Search for the cell housing the specified text and yield its (X, Y) center coordinate. 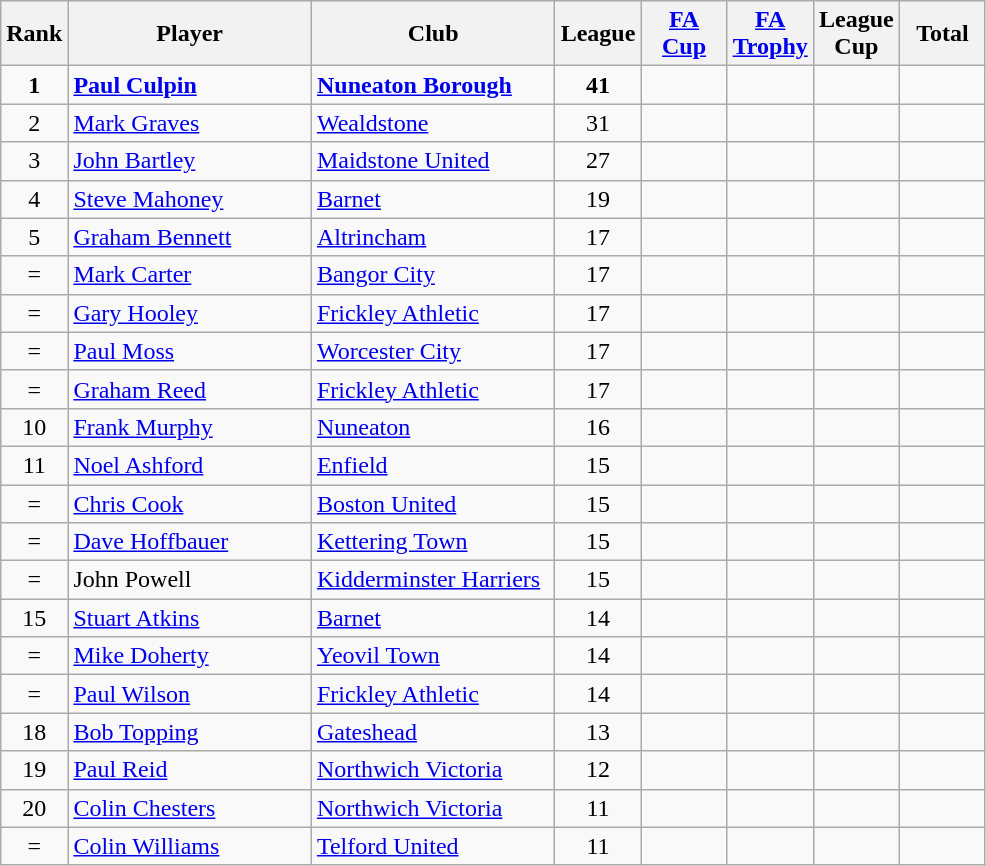
Frank Murphy (190, 427)
Paul Culpin (190, 85)
FA Trophy (770, 34)
Yeovil Town (433, 656)
Chris Cook (190, 503)
41 (598, 85)
Maidstone United (433, 161)
18 (34, 732)
16 (598, 427)
3 (34, 161)
Player (190, 34)
FA Cup (684, 34)
Mark Carter (190, 275)
Wealdstone (433, 123)
Club (433, 34)
13 (598, 732)
Mark Graves (190, 123)
Telford United (433, 846)
Graham Bennett (190, 237)
Boston United (433, 503)
Gary Hooley (190, 313)
League Cup (856, 34)
5 (34, 237)
12 (598, 770)
Dave Hoffbauer (190, 542)
Total (942, 34)
Enfield (433, 465)
Colin Williams (190, 846)
2 (34, 123)
27 (598, 161)
Paul Wilson (190, 694)
League (598, 34)
Altrincham (433, 237)
Kettering Town (433, 542)
Paul Moss (190, 351)
4 (34, 199)
Graham Reed (190, 389)
Nuneaton Borough (433, 85)
Colin Chesters (190, 808)
Noel Ashford (190, 465)
Nuneaton (433, 427)
Mike Doherty (190, 656)
20 (34, 808)
Steve Mahoney (190, 199)
1 (34, 85)
John Powell (190, 580)
Bangor City (433, 275)
Gateshead (433, 732)
10 (34, 427)
Bob Topping (190, 732)
Rank (34, 34)
Paul Reid (190, 770)
Stuart Atkins (190, 618)
Worcester City (433, 351)
Kidderminster Harriers (433, 580)
John Bartley (190, 161)
31 (598, 123)
